Return (X, Y) of the center of cell containing provided text 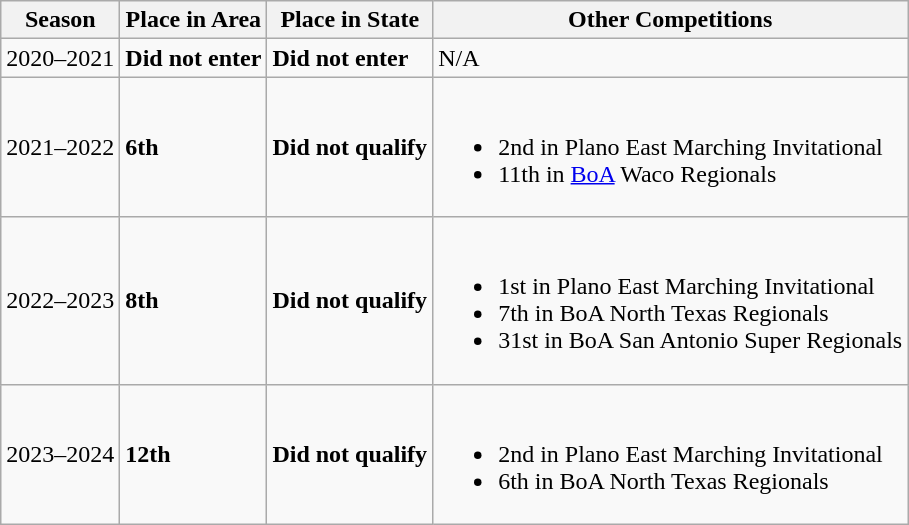
Season (60, 20)
Place in Area (194, 20)
N/A (670, 58)
12th (194, 454)
2nd in Plano East Marching Invitational6th in BoA North Texas Regionals (670, 454)
2021–2022 (60, 147)
2022–2023 (60, 300)
8th (194, 300)
Other Competitions (670, 20)
2023–2024 (60, 454)
2020–2021 (60, 58)
2nd in Plano East Marching Invitational11th in BoA Waco Regionals (670, 147)
1st in Plano East Marching Invitational7th in BoA North Texas Regionals31st in BoA San Antonio Super Regionals (670, 300)
6th (194, 147)
Place in State (350, 20)
